Find where the given text appears and provide that cell's center as [x, y] coordinate. 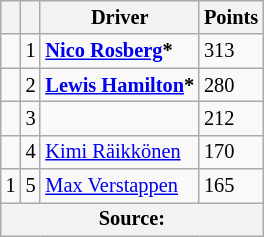
212 [231, 118]
4 [31, 152]
165 [231, 186]
Points [231, 17]
Driver [120, 17]
313 [231, 51]
3 [31, 118]
2 [31, 85]
Lewis Hamilton* [120, 85]
Nico Rosberg* [120, 51]
5 [31, 186]
280 [231, 85]
Kimi Räikkönen [120, 152]
Source: [132, 219]
Max Verstappen [120, 186]
170 [231, 152]
